Output the (x, y) coordinate of the center of the cell containing the given text.  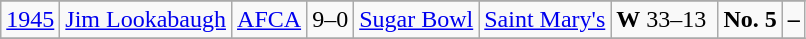
9–0 (330, 20)
Saint Mary's (545, 20)
Jim Lookabaugh (146, 20)
AFCA (270, 20)
W 33–13 (664, 20)
1945 (30, 20)
No. 5 (750, 20)
– (794, 20)
Sugar Bowl (416, 20)
